Return [x, y] of the center of cell containing provided text 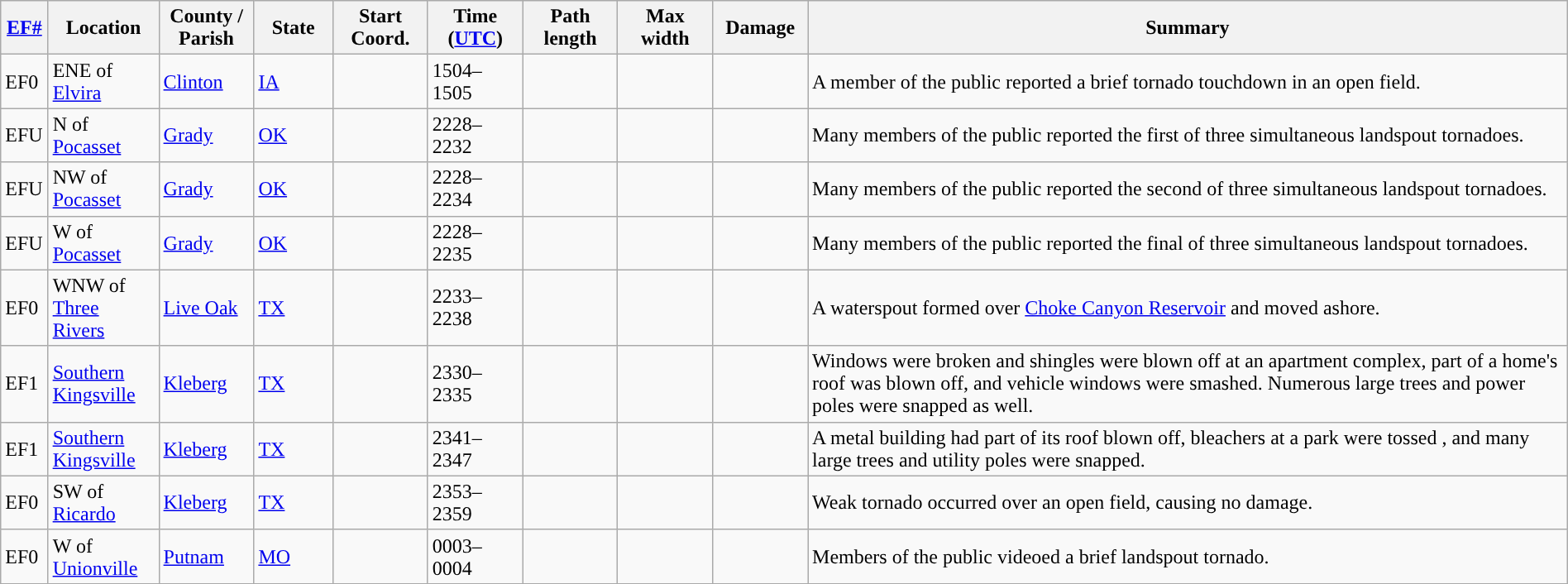
A metal building had part of its roof blown off, bleachers at a park were tossed , and many large trees and utility poles were snapped. [1188, 448]
Many members of the public reported the second of three simultaneous landspout tornadoes. [1188, 189]
2228–2232 [475, 136]
Weak tornado occurred over an open field, causing no damage. [1188, 503]
2353–2359 [475, 503]
NW of Pocasset [103, 189]
Max width [665, 28]
A waterspout formed over Choke Canyon Reservoir and moved ashore. [1188, 308]
SW of Ricardo [103, 503]
Location [103, 28]
State [294, 28]
0003–0004 [475, 556]
Damage [761, 28]
2341–2347 [475, 448]
MO [294, 556]
Clinton [207, 81]
2228–2235 [475, 243]
WNW of Three Rivers [103, 308]
Many members of the public reported the first of three simultaneous landspout tornadoes. [1188, 136]
2233–2238 [475, 308]
Live Oak [207, 308]
Path length [571, 28]
A member of the public reported a brief tornado touchdown in an open field. [1188, 81]
Putnam [207, 556]
1504–1505 [475, 81]
2228–2234 [475, 189]
County / Parish [207, 28]
Start Coord. [380, 28]
2330–2335 [475, 384]
Summary [1188, 28]
W of Pocasset [103, 243]
IA [294, 81]
W of Unionville [103, 556]
N of Pocasset [103, 136]
EF# [25, 28]
ENE of Elvira [103, 81]
Many members of the public reported the final of three simultaneous landspout tornadoes. [1188, 243]
Members of the public videoed a brief landspout tornado. [1188, 556]
Time (UTC) [475, 28]
